Return the (x, y) coordinate for the center point of the cell that contains the specified text.  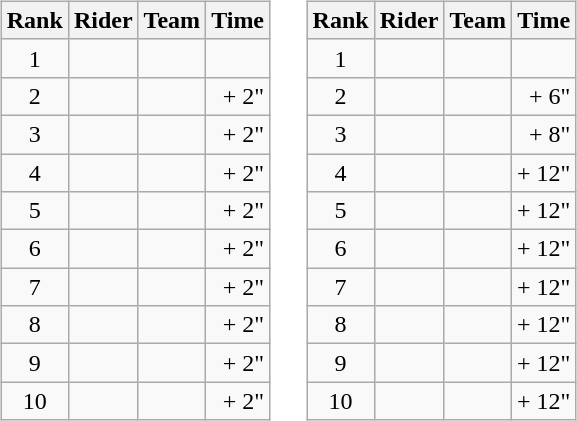
+ 6" (543, 96)
+ 8" (543, 134)
